Output the [x, y] coordinate of the center of the cell containing the given text.  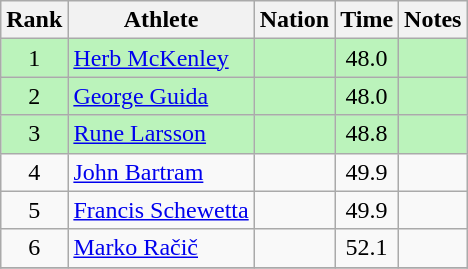
52.1 [367, 248]
Nation [294, 20]
6 [34, 248]
3 [34, 134]
John Bartram [161, 172]
1 [34, 58]
George Guida [161, 96]
48.8 [367, 134]
4 [34, 172]
Rune Larsson [161, 134]
Time [367, 20]
Athlete [161, 20]
Herb McKenley [161, 58]
Rank [34, 20]
Notes [433, 20]
5 [34, 210]
2 [34, 96]
Francis Schewetta [161, 210]
Marko Račič [161, 248]
